Capture the cell that displays the provided text and extract its (X, Y) central coordinate. 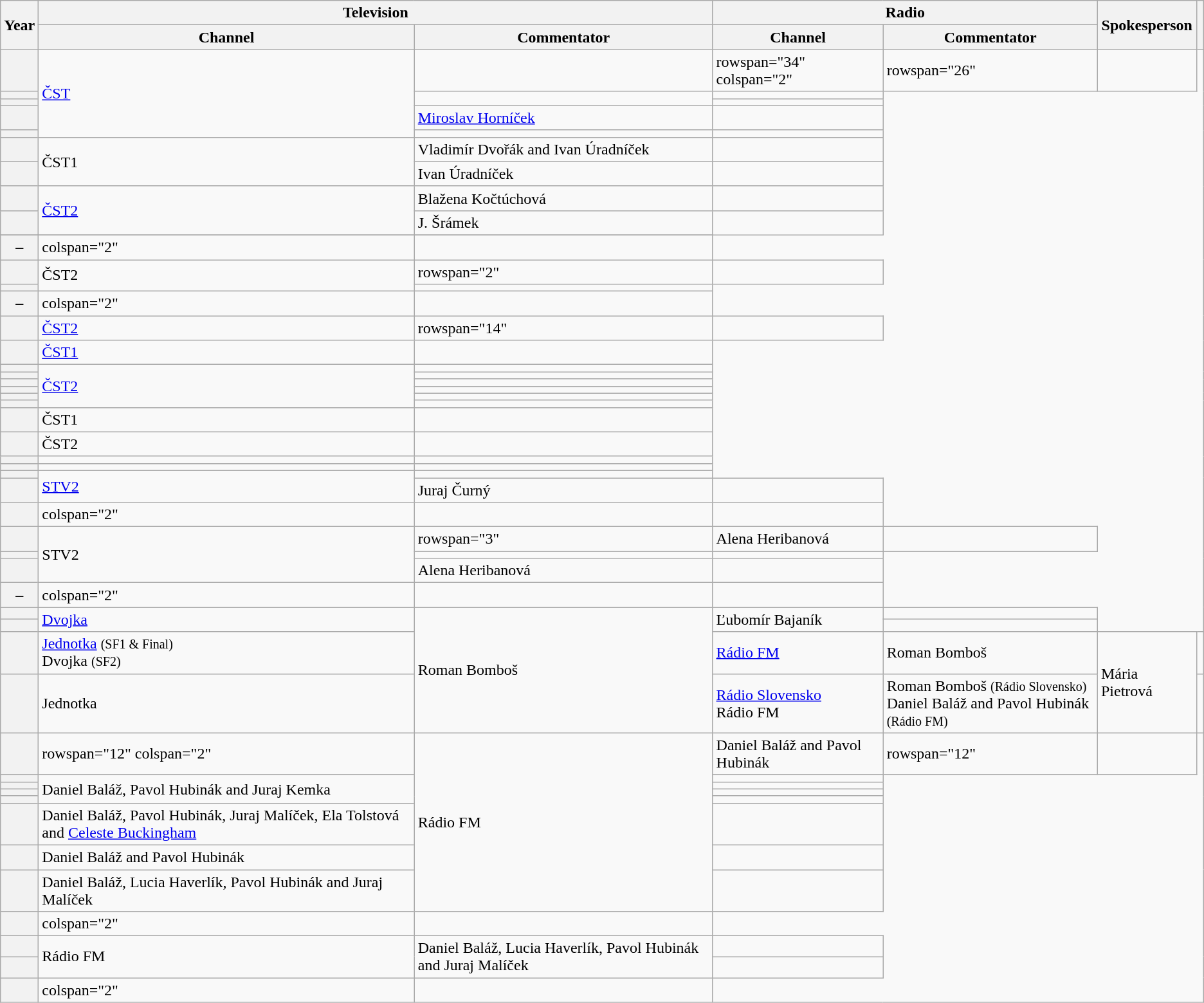
Dvojka (226, 620)
Ivan Úradníček (563, 174)
Year (19, 25)
Miroslav Horníček (563, 118)
Roman Bomboš (Rádio Slovensko)Daniel Baláž and Pavol Hubinák (Rádio FM) (990, 703)
rowspan="14" (563, 328)
rowspan="12" (990, 754)
Daniel Baláž, Pavol Hubinák and Juraj Kemka (226, 789)
Rádio Slovensko Rádio FM (798, 703)
Juraj Čurný (563, 490)
Spokesperson (1147, 25)
Blažena Kočtúchová (563, 198)
Ľubomír Bajaník (798, 620)
Radio (905, 13)
ČST (226, 93)
rowspan="2" (563, 272)
Jednotka (SF1 & Final)Dvojka (SF2) (226, 652)
Vladimír Dvořák and Ivan Úradníček (563, 149)
rowspan="12" colspan="2" (226, 754)
Mária Pietrová (1147, 682)
rowspan="3" (563, 539)
Jednotka (226, 703)
Daniel Baláž, Pavol Hubinák, Juraj Malíček, Ela Tolstová and Celeste Buckingham (226, 824)
rowspan="34" colspan="2" (798, 71)
J. Šrámek (563, 223)
Television (376, 13)
rowspan="26" (990, 71)
